For the text-containing cell, return its midpoint in (x, y) coordinate format. 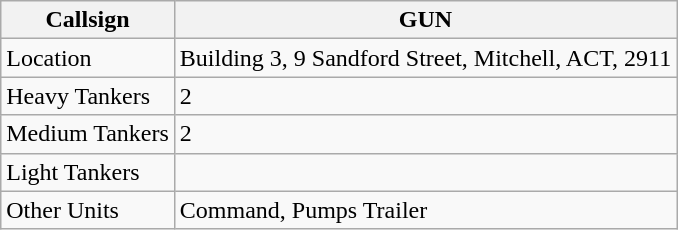
Command, Pumps Trailer (425, 210)
Other Units (88, 210)
GUN (425, 20)
Medium Tankers (88, 134)
Location (88, 58)
Callsign (88, 20)
Light Tankers (88, 172)
Heavy Tankers (88, 96)
Building 3, 9 Sandford Street, Mitchell, ACT, 2911 (425, 58)
